For the text-containing cell, return its midpoint in (x, y) coordinate format. 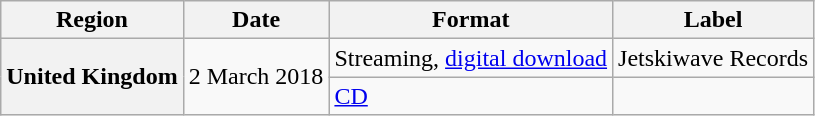
Streaming, digital download (471, 58)
2 March 2018 (256, 77)
Region (92, 20)
United Kingdom (92, 77)
CD (471, 96)
Jetskiwave Records (714, 58)
Label (714, 20)
Date (256, 20)
Format (471, 20)
